Detect which cell encompasses the target text, then output its [x, y] center coordinate. 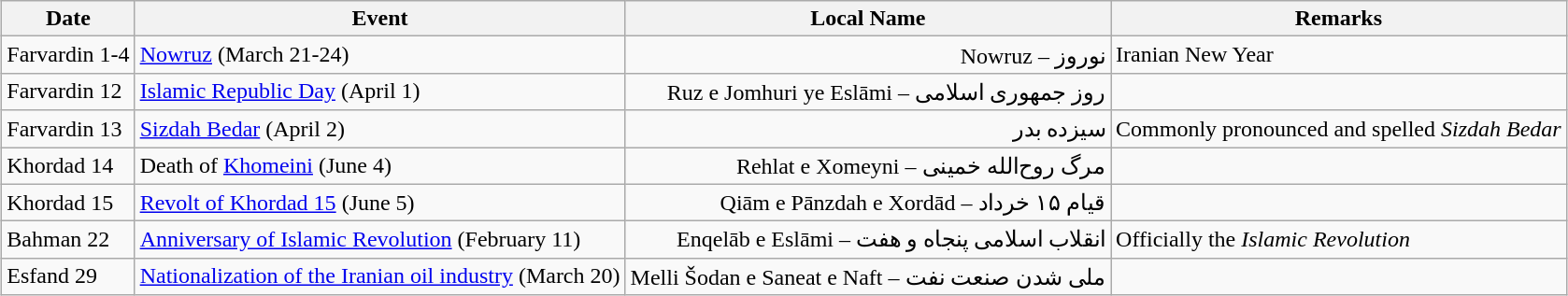
Local Name [867, 19]
Iranian New Year [1339, 55]
Khordad 15 [68, 203]
Esfand 29 [68, 276]
روز جمهوری اسلامی – Ruz e Jomhuri ye Eslāmi [867, 92]
Farvardin 1-4 [68, 55]
Anniversary of Islamic Revolution (February 11) [379, 240]
Event [379, 19]
Sizdah Bedar (April 2) [379, 129]
Islamic Republic Day (April 1) [379, 92]
Officially the Islamic Revolution [1339, 240]
Nationalization of the Iranian oil industry (March 20) [379, 276]
Farvardin 13 [68, 129]
Revolt of Khordad 15 (June 5) [379, 203]
Farvardin 12 [68, 92]
Nowruz (March 21-24) [379, 55]
Commonly pronounced and spelled Sizdah Bedar [1339, 129]
Remarks [1339, 19]
نوروز – Nowruz [867, 55]
Date [68, 19]
مرگ روح‌الله خمینی – Rehlat e Xomeyni [867, 166]
ملی شدن صنعت نفت – Melli Šodan e Saneat e Naft [867, 276]
Bahman 22 [68, 240]
سیزده بدر [867, 129]
قیام ۱۵ خرداد – Qiām e Pānzdah e Xordād [867, 203]
انقلاب اسلامی پنجاه و هفت – Enqelāb e Eslāmi [867, 240]
Khordad 14 [68, 166]
Death of Khomeini (June 4) [379, 166]
